Identify which cell holds the provided text, then report its (X, Y) central coordinate. 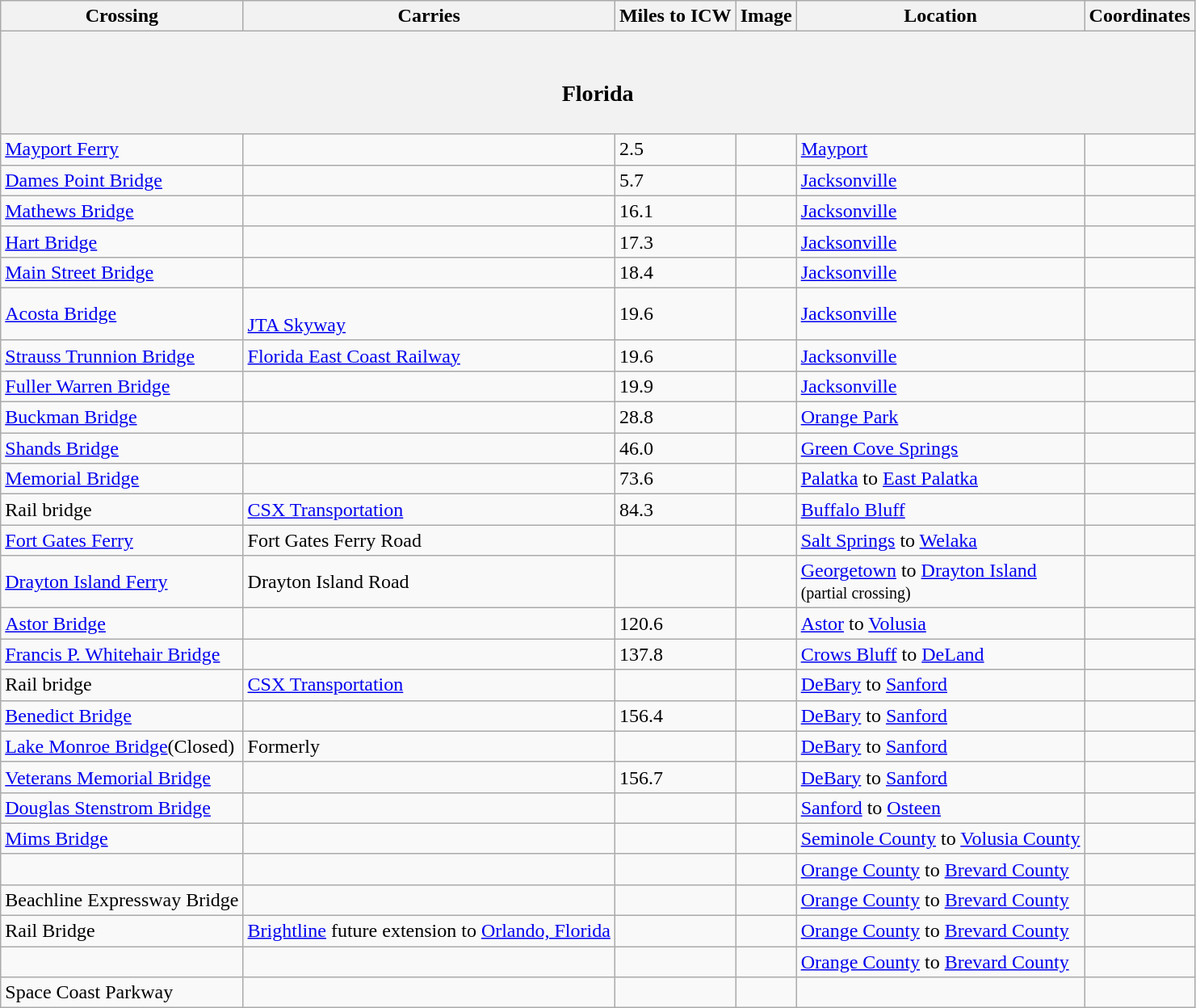
Florida (598, 82)
5.7 (675, 180)
Hart Bridge (122, 241)
19.9 (675, 386)
Veterans Memorial Bridge (122, 777)
2.5 (675, 149)
156.4 (675, 716)
Mayport (940, 149)
Crossing (122, 16)
Benedict Bridge (122, 716)
137.8 (675, 654)
Strauss Trunnion Bridge (122, 355)
Florida East Coast Railway (429, 355)
Astor Bridge (122, 624)
Lake Monroe Bridge(Closed) (122, 746)
46.0 (675, 448)
Douglas Stenstrom Bridge (122, 808)
84.3 (675, 510)
Drayton Island Road (429, 582)
Coordinates (1139, 16)
Mims Bridge (122, 838)
Formerly (429, 746)
Miles to ICW (675, 16)
Memorial Bridge (122, 479)
28.8 (675, 418)
Buffalo Bluff (940, 510)
Astor to Volusia (940, 624)
120.6 (675, 624)
Georgetown to Drayton Island(partial crossing) (940, 582)
Salt Springs to Welaka (940, 540)
Location (940, 16)
Francis P. Whitehair Bridge (122, 654)
Carries (429, 16)
Green Cove Springs (940, 448)
17.3 (675, 241)
73.6 (675, 479)
Brightline future extension to Orlando, Florida (429, 931)
Acosta Bridge (122, 313)
Buckman Bridge (122, 418)
Fort Gates Ferry (122, 540)
Space Coast Parkway (122, 993)
Drayton Island Ferry (122, 582)
Beachline Expressway Bridge (122, 900)
Mathews Bridge (122, 211)
16.1 (675, 211)
Image (766, 16)
Sanford to Osteen (940, 808)
Rail Bridge (122, 931)
JTA Skyway (429, 313)
Crows Bluff to DeLand (940, 654)
Fort Gates Ferry Road (429, 540)
Seminole County to Volusia County (940, 838)
Palatka to East Palatka (940, 479)
Shands Bridge (122, 448)
18.4 (675, 272)
Orange Park (940, 418)
Fuller Warren Bridge (122, 386)
Dames Point Bridge (122, 180)
156.7 (675, 777)
Main Street Bridge (122, 272)
Mayport Ferry (122, 149)
